Search for the cell housing the specified text and yield its (X, Y) center coordinate. 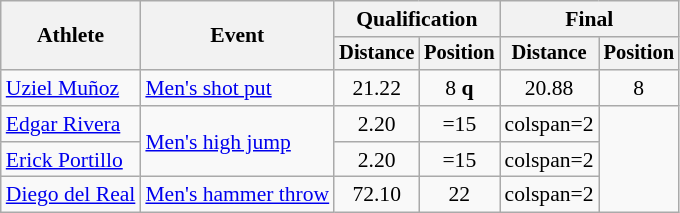
21.22 (376, 88)
8 q (459, 88)
22 (459, 195)
20.88 (550, 88)
Event (237, 36)
Edgar Rivera (71, 124)
Erick Portillo (71, 160)
Athlete (71, 36)
72.10 (376, 195)
Uziel Muñoz (71, 88)
Final (590, 19)
8 (639, 88)
Men's hammer throw (237, 195)
Men's high jump (237, 142)
Diego del Real (71, 195)
Men's shot put (237, 88)
Qualification (416, 19)
